Search for the cell housing the specified text and yield its [X, Y] center coordinate. 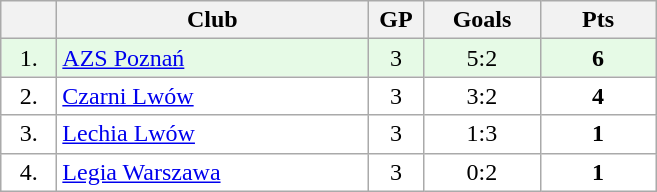
2. [29, 96]
4. [29, 172]
AZS Poznań [212, 58]
Legia Warszawa [212, 172]
6 [598, 58]
Lechia Lwów [212, 134]
0:2 [482, 172]
4 [598, 96]
3:2 [482, 96]
1:3 [482, 134]
3. [29, 134]
Goals [482, 20]
1. [29, 58]
Club [212, 20]
GP [396, 20]
Pts [598, 20]
5:2 [482, 58]
Czarni Lwów [212, 96]
